Determine the [x, y] coordinate at the center of the cell enclosing the given text.  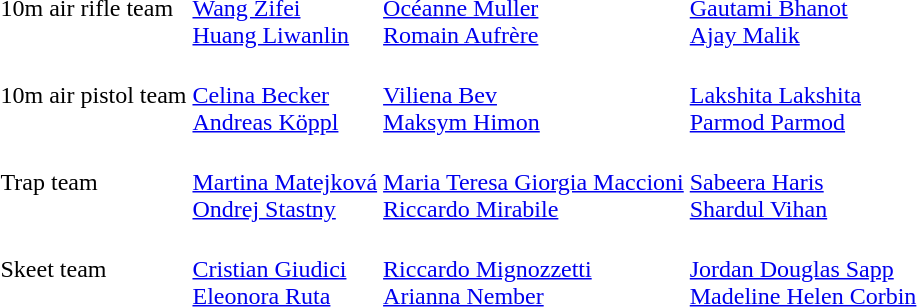
Celina BeckerAndreas Köppl [285, 95]
Maria Teresa Giorgia MaccioniRiccardo Mirabile [534, 182]
Martina MatejkováOndrej Stastny [285, 182]
Viliena BevMaksym Himon [534, 95]
